Provide the (x, y) coordinate of the cell's center where the given text is located.  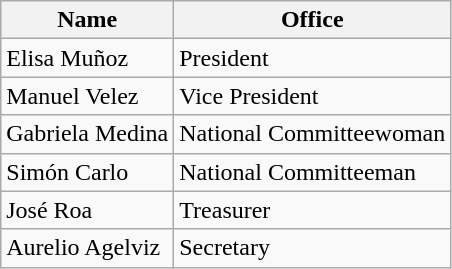
National Committeeman (312, 172)
National Committeewoman (312, 134)
Elisa Muñoz (88, 58)
José Roa (88, 210)
Office (312, 20)
Name (88, 20)
Simón Carlo (88, 172)
Aurelio Agelviz (88, 248)
Manuel Velez (88, 96)
Secretary (312, 248)
President (312, 58)
Treasurer (312, 210)
Vice President (312, 96)
Gabriela Medina (88, 134)
